Identify which cell holds the provided text, then report its [X, Y] central coordinate. 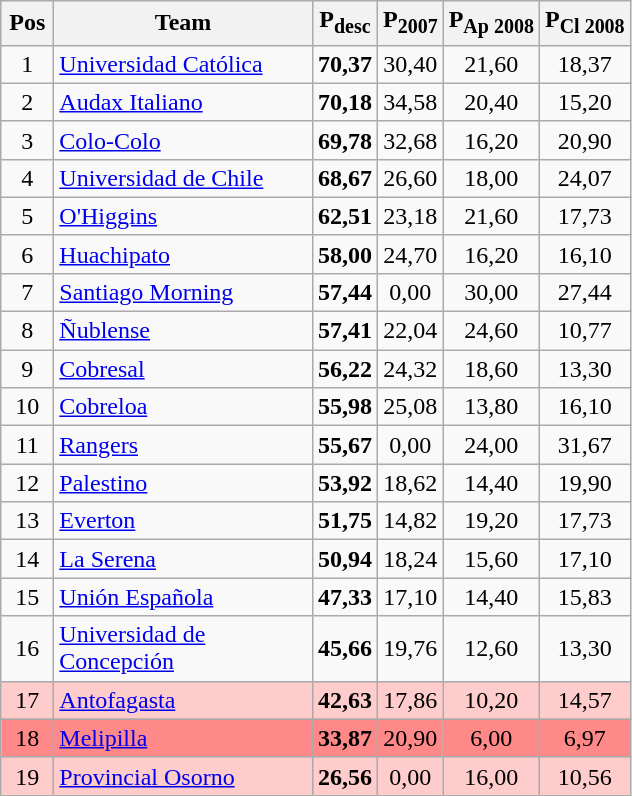
50,94 [344, 559]
Everton [184, 521]
34,58 [410, 102]
14 [28, 559]
19,76 [410, 648]
16,00 [491, 776]
15,83 [584, 597]
2 [28, 102]
30,00 [491, 292]
24,07 [584, 178]
PAp 2008 [491, 23]
30,40 [410, 64]
26,60 [410, 178]
9 [28, 369]
Santiago Morning [184, 292]
14,82 [410, 521]
55,98 [344, 407]
57,41 [344, 331]
Universidad de Concepción [184, 648]
Melipilla [184, 738]
Provincial Osorno [184, 776]
Cobreloa [184, 407]
O'Higgins [184, 216]
Universidad de Chile [184, 178]
10 [28, 407]
6,97 [584, 738]
70,37 [344, 64]
69,78 [344, 140]
53,92 [344, 483]
Unión Española [184, 597]
12 [28, 483]
19 [28, 776]
23,18 [410, 216]
19,20 [491, 521]
Pos [28, 23]
La Serena [184, 559]
68,67 [344, 178]
31,67 [584, 445]
14,57 [584, 700]
24,32 [410, 369]
24,60 [491, 331]
18,00 [491, 178]
10,77 [584, 331]
3 [28, 140]
57,44 [344, 292]
Huachipato [184, 254]
18 [28, 738]
24,70 [410, 254]
1 [28, 64]
17,86 [410, 700]
Antofagasta [184, 700]
Pdesc [344, 23]
Ñublense [184, 331]
24,00 [491, 445]
10,20 [491, 700]
Palestino [184, 483]
51,75 [344, 521]
10,56 [584, 776]
27,44 [584, 292]
Colo-Colo [184, 140]
Team [184, 23]
15,20 [584, 102]
Cobresal [184, 369]
8 [28, 331]
Audax Italiano [184, 102]
13,80 [491, 407]
11 [28, 445]
26,56 [344, 776]
19,90 [584, 483]
13 [28, 521]
47,33 [344, 597]
32,68 [410, 140]
5 [28, 216]
16 [28, 648]
22,04 [410, 331]
56,22 [344, 369]
15,60 [491, 559]
18,62 [410, 483]
17 [28, 700]
6,00 [491, 738]
18,24 [410, 559]
6 [28, 254]
55,67 [344, 445]
12,60 [491, 648]
P2007 [410, 23]
4 [28, 178]
15 [28, 597]
25,08 [410, 407]
Rangers [184, 445]
18,37 [584, 64]
18,60 [491, 369]
20,40 [491, 102]
45,66 [344, 648]
58,00 [344, 254]
7 [28, 292]
70,18 [344, 102]
PCl 2008 [584, 23]
42,63 [344, 700]
33,87 [344, 738]
Universidad Católica [184, 64]
62,51 [344, 216]
